Provide the [x, y] coordinate of the cell's center where the given text is located.  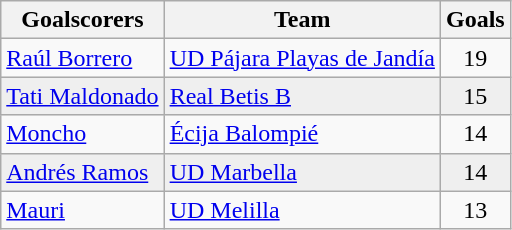
15 [475, 96]
Moncho [82, 134]
Raúl Borrero [82, 58]
19 [475, 58]
Goalscorers [82, 20]
Tati Maldonado [82, 96]
UD Pájara Playas de Jandía [302, 58]
Écija Balompié [302, 134]
Goals [475, 20]
13 [475, 210]
Andrés Ramos [82, 172]
UD Melilla [302, 210]
Mauri [82, 210]
Real Betis B [302, 96]
UD Marbella [302, 172]
Team [302, 20]
